Return (X, Y) of the center of cell containing provided text 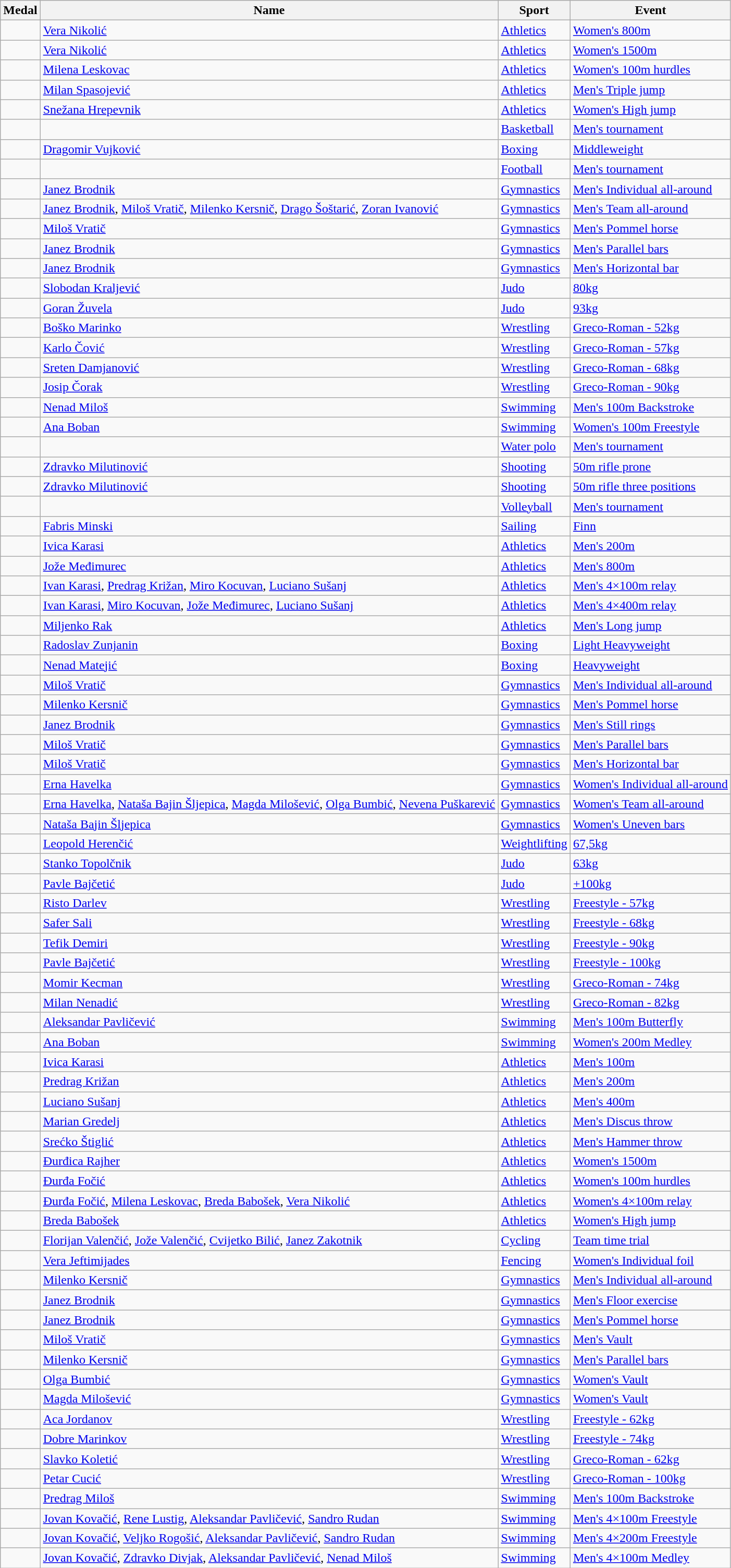
Jože Međimurec (269, 566)
Miljenko Rak (269, 626)
Men's 400m (650, 1101)
Nataša Bajin Šljepica (269, 824)
Nenad Miloš (269, 407)
Snežana Hrepevnik (269, 109)
Volleyball (534, 506)
Greco-Roman - 62kg (650, 1459)
Greco-Roman - 57kg (650, 348)
Magda Milošević (269, 1399)
Men's Vault (650, 1340)
Leopold Herenčić (269, 843)
Event (650, 10)
Freestyle - 57kg (650, 903)
67,5kg (650, 843)
Women's Team all-around (650, 804)
Men's Hammer throw (650, 1141)
Freestyle - 100kg (650, 963)
Breda Babošek (269, 1221)
Greco-Roman - 74kg (650, 983)
Women's Uneven bars (650, 824)
Greco-Roman - 52kg (650, 328)
Jovan Kovačić, Zdravko Divjak, Aleksandar Pavličević, Nenad Miloš (269, 1558)
Women's 200m Medley (650, 1042)
Karlo Čović (269, 348)
Slobodan Kraljević (269, 288)
Nenad Matejić (269, 665)
Goran Žuvela (269, 308)
Predrag Miloš (269, 1498)
Jovan Kovačić, Veljko Rogošić, Aleksandar Pavličević, Sandro Rudan (269, 1538)
Slavko Koletić (269, 1459)
Freestyle - 68kg (650, 923)
Men's Discus throw (650, 1121)
Erna Havelka, Nataša Bajin Šljepica, Magda Milošević, Olga Bumbić, Nevena Puškarević (269, 804)
Greco-Roman - 68kg (650, 367)
Sailing (534, 526)
Middleweight (650, 149)
Weightlifting (534, 843)
Name (269, 10)
Sreten Damjanović (269, 367)
Risto Darlev (269, 903)
Dobre Marinkov (269, 1439)
Boško Marinko (269, 328)
50m rifle prone (650, 467)
Olga Bumbić (269, 1379)
Light Heavyweight (650, 645)
Men's 4×400m relay (650, 606)
Men's 4×100m Freestyle (650, 1518)
Men's Long jump (650, 626)
Radoslav Zunjanin (269, 645)
Women's Individual all-around (650, 784)
Petar Cucić (269, 1478)
Men's 100m (650, 1062)
Freestyle - 90kg (650, 943)
63kg (650, 863)
Fencing (534, 1260)
80kg (650, 288)
Men's 4×200m Freestyle (650, 1538)
Aleksandar Pavličević (269, 1022)
Greco-Roman - 90kg (650, 387)
Men's Triple jump (650, 90)
Heavyweight (650, 665)
Men's Still rings (650, 725)
Greco-Roman - 82kg (650, 1002)
Dragomir Vujković (269, 149)
Đurđica Rajher (269, 1161)
Greco-Roman - 100kg (650, 1478)
Milena Leskovac (269, 70)
50m rifle three positions (650, 486)
Momir Kecman (269, 983)
Đurđa Fočić, Milena Leskovac, Breda Babošek, Vera Nikolić (269, 1200)
Florijan Valenčić, Jože Valenčić, Cvijetko Bilić, Janez Zakotnik (269, 1241)
Men's 4×100m Medley (650, 1558)
Erna Havelka (269, 784)
Đurđa Fočić (269, 1181)
Football (534, 169)
Milan Spasojević (269, 90)
Men's Floor exercise (650, 1300)
Luciano Sušanj (269, 1101)
Medal (20, 10)
Vera Jeftimijades (269, 1260)
Predrag Križan (269, 1082)
Milan Nenadić (269, 1002)
Stanko Topolčnik (269, 863)
Ivan Karasi, Predrag Križan, Miro Kocuvan, Luciano Sušanj (269, 586)
Team time trial (650, 1241)
Sport (534, 10)
Men's Team all-around (650, 209)
Basketball (534, 129)
Srećko Štiglić (269, 1141)
Safer Sali (269, 923)
Women's 800m (650, 30)
Women's 100m Freestyle (650, 427)
93kg (650, 308)
Men's 4×100m relay (650, 586)
Men's 800m (650, 566)
Tefik Demiri (269, 943)
Josip Čorak (269, 387)
Water polo (534, 447)
Jovan Kovačić, Rene Lustig, Aleksandar Pavličević, Sandro Rudan (269, 1518)
Aca Jordanov (269, 1419)
Freestyle - 74kg (650, 1439)
Women's Individual foil (650, 1260)
Freestyle - 62kg (650, 1419)
Janez Brodnik, Miloš Vratič, Milenko Kersnič, Drago Šoštarić, Zoran Ivanović (269, 209)
Cycling (534, 1241)
Ivan Karasi, Miro Kocuvan, Jože Međimurec, Luciano Sušanj (269, 606)
Women's 4×100m relay (650, 1200)
+100kg (650, 884)
Men's 100m Butterfly (650, 1022)
Marian Gredelj (269, 1121)
Finn (650, 526)
Fabris Minski (269, 526)
